Find where the given text appears and provide that cell's center as (X, Y) coordinate. 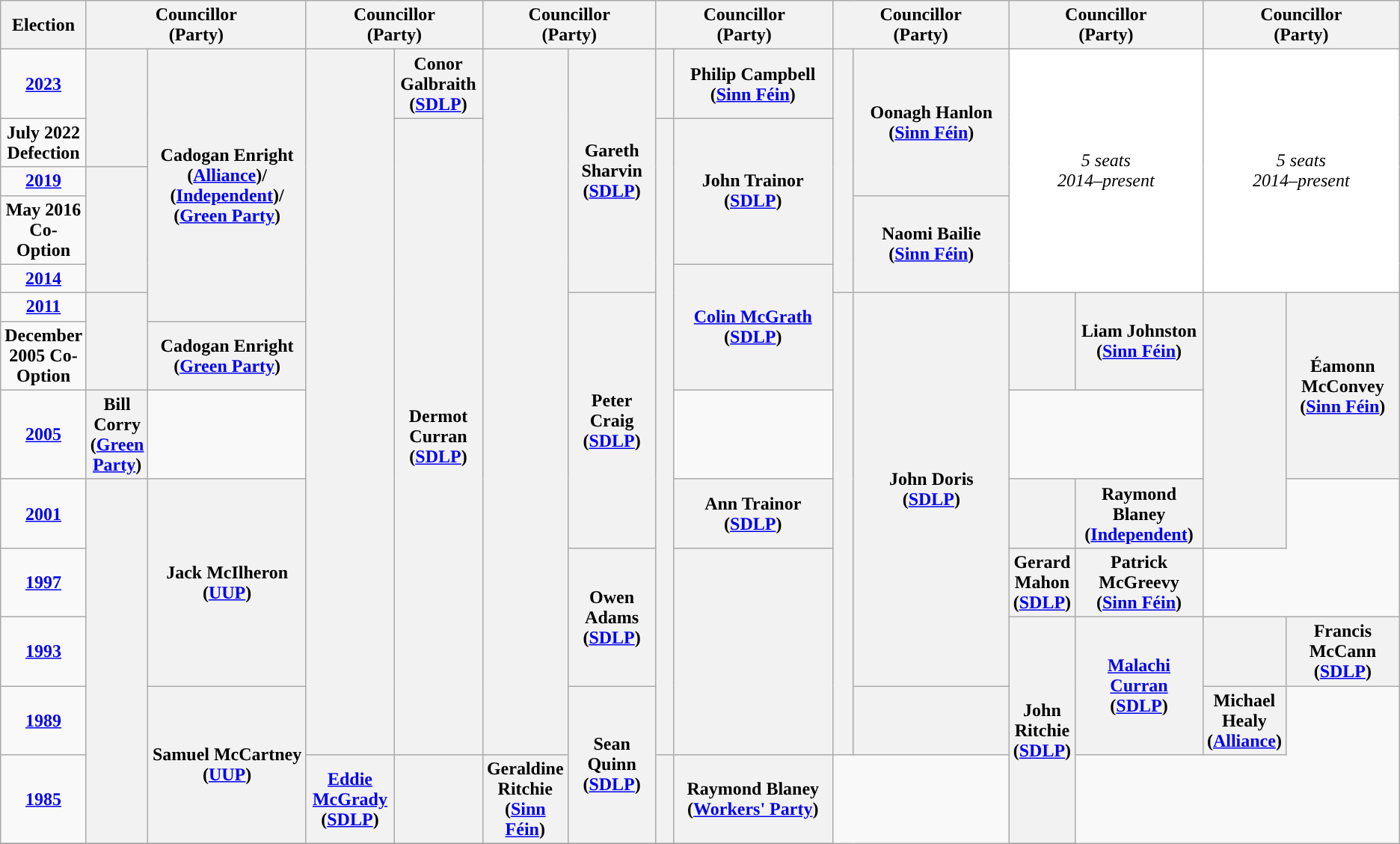
Raymond Blaney (Workers' Party) (752, 799)
July 2022 Defection (43, 142)
John Trainor (SDLP) (752, 192)
1997 (43, 582)
2001 (43, 513)
Dermot Curran (SDLP) (438, 437)
Samuel McCartney (UUP) (227, 765)
Election (43, 25)
Naomi Bailie (Sinn Féin) (931, 244)
2019 (43, 181)
Conor Galbraith (SDLP) (438, 84)
Patrick McGreevy (Sinn Féin) (1140, 582)
Eddie McGrady (SDLP) (350, 799)
Bill Corry (Green Party) (117, 434)
Cadogan Enright (Alliance)/ (Independent)/ (Green Party) (227, 186)
Colin McGrath (SDLP) (752, 327)
Ann Trainor (SDLP) (752, 513)
2005 (43, 434)
May 2016 Co-Option (43, 230)
Sean Quinn (SDLP) (612, 765)
Raymond Blaney (Independent) (1140, 513)
Malachi Curran (SDLP) (1140, 685)
John Ritchie (SDLP) (1042, 730)
1989 (43, 720)
Francis McCann (SDLP) (1342, 651)
2014 (43, 278)
Gerard Mahon (SDLP) (1042, 582)
Jack McIlheron (UUP) (227, 582)
Cadogan Enright (Green Party) (227, 355)
Liam Johnston (Sinn Féin) (1140, 341)
John Doris (SDLP) (931, 489)
Oonagh Hanlon (Sinn Féin) (931, 123)
Owen Adams (SDLP) (612, 617)
Gareth Sharvin (SDLP) (612, 171)
Éamonn McConvey (Sinn Féin) (1342, 386)
Philip Campbell (Sinn Féin) (752, 84)
2023 (43, 84)
1985 (43, 799)
1993 (43, 651)
Peter Craig (SDLP) (612, 421)
2011 (43, 307)
December 2005 Co-Option (43, 355)
Geraldine Ritchie (Sinn Féin) (525, 799)
Michael Healy (Alliance) (1244, 720)
